Search for the cell housing the specified text and yield its (x, y) center coordinate. 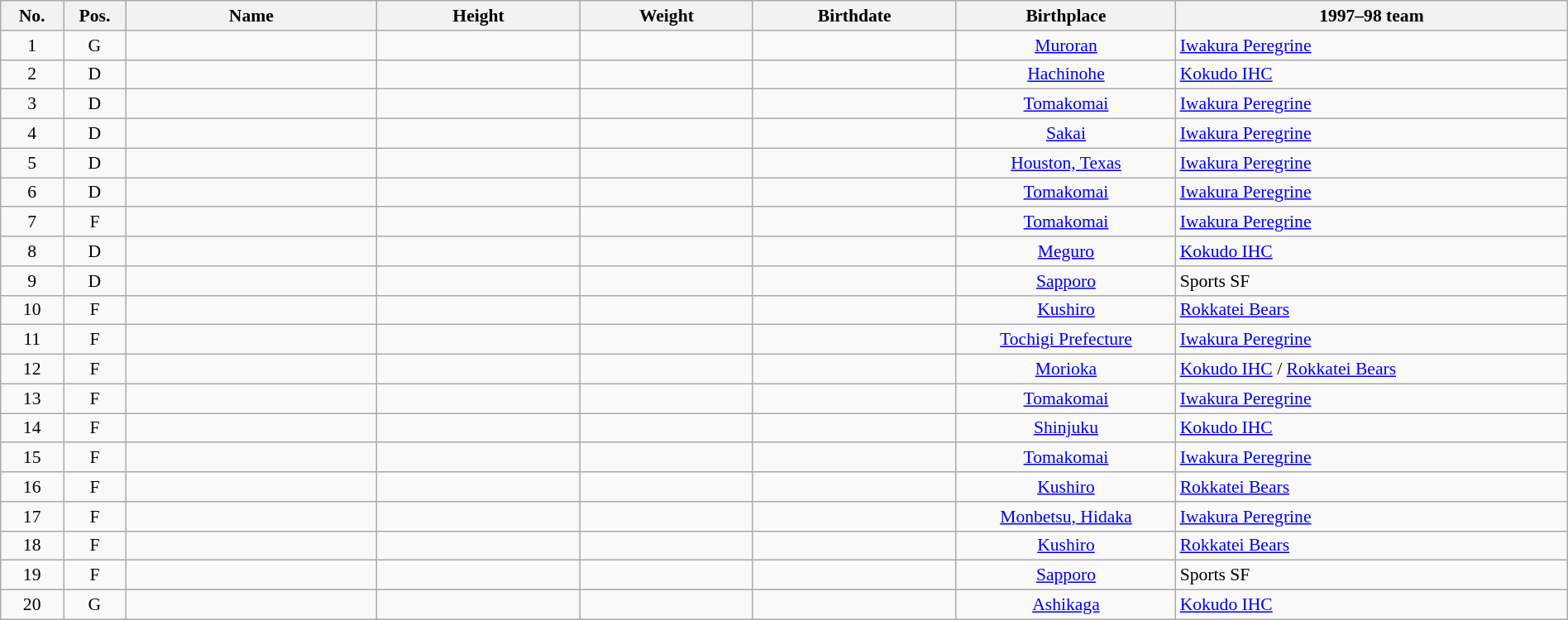
Birthplace (1065, 16)
Height (478, 16)
2 (32, 74)
7 (32, 222)
Ashikaga (1065, 605)
4 (32, 134)
Muroran (1065, 45)
20 (32, 605)
Monbetsu, Hidaka (1065, 517)
10 (32, 310)
1 (32, 45)
No. (32, 16)
1997–98 team (1372, 16)
Kokudo IHC / Rokkatei Bears (1372, 370)
5 (32, 163)
6 (32, 193)
8 (32, 251)
12 (32, 370)
Houston, Texas (1065, 163)
Pos. (95, 16)
Hachinohe (1065, 74)
15 (32, 458)
9 (32, 281)
Weight (667, 16)
11 (32, 340)
Sakai (1065, 134)
17 (32, 517)
Meguro (1065, 251)
Name (251, 16)
16 (32, 487)
3 (32, 104)
Birthdate (854, 16)
18 (32, 546)
Tochigi Prefecture (1065, 340)
Morioka (1065, 370)
Shinjuku (1065, 428)
19 (32, 575)
14 (32, 428)
13 (32, 398)
